Find where the given text appears and provide that cell's center as (X, Y) coordinate. 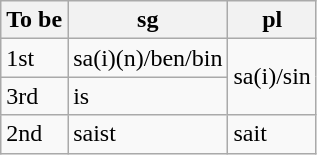
sa(i)(n)/ben/bin (148, 58)
3rd (34, 96)
sg (148, 20)
sa(i)/sin (272, 77)
1st (34, 58)
To be (34, 20)
saist (148, 134)
2nd (34, 134)
is (148, 96)
pl (272, 20)
sait (272, 134)
